Identify which cell holds the provided text, then report its [x, y] central coordinate. 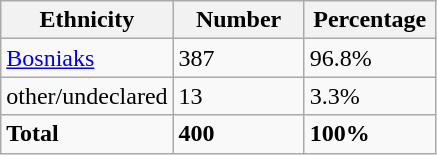
96.8% [370, 58]
Number [238, 20]
Total [87, 134]
13 [238, 96]
100% [370, 134]
Percentage [370, 20]
Bosniaks [87, 58]
Ethnicity [87, 20]
387 [238, 58]
other/undeclared [87, 96]
3.3% [370, 96]
400 [238, 134]
